Search for the cell housing the specified text and yield its (x, y) center coordinate. 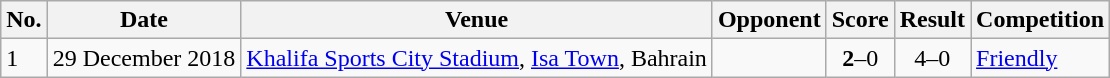
Venue (477, 20)
4–0 (932, 58)
Score (860, 20)
Friendly (1040, 58)
No. (24, 20)
Date (144, 20)
29 December 2018 (144, 58)
Result (932, 20)
2–0 (860, 58)
Competition (1040, 20)
Khalifa Sports City Stadium, Isa Town, Bahrain (477, 58)
Opponent (769, 20)
1 (24, 58)
